Extract the [x, y] coordinate from the center of the cell holding the provided text.  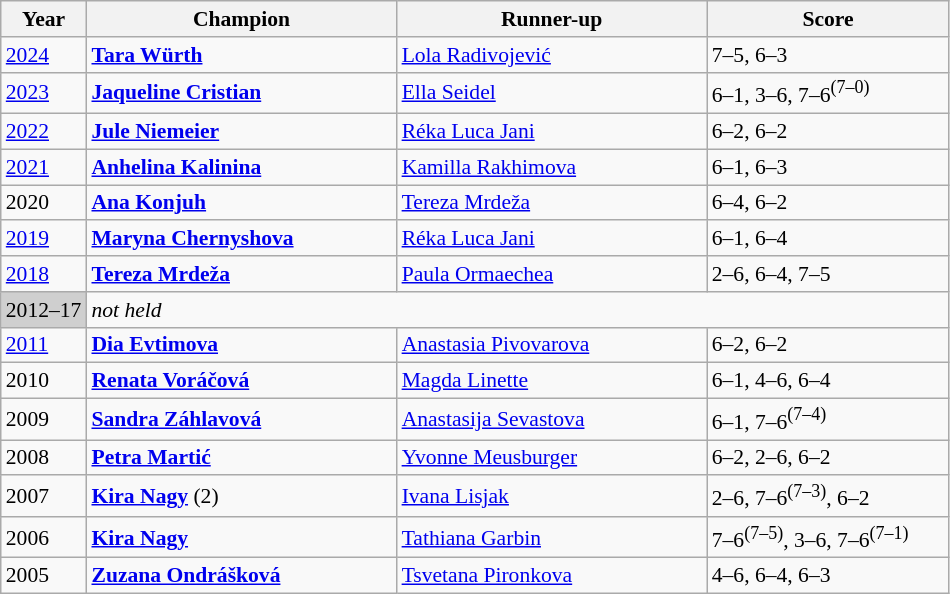
Anhelina Kalinina [241, 167]
2005 [44, 576]
2–6, 7–6(7–3), 6–2 [828, 496]
not held [518, 310]
Magda Linette [552, 381]
Score [828, 19]
Tsvetana Pironkova [552, 576]
7–6(7–5), 3–6, 7–6(7–1) [828, 538]
2008 [44, 458]
2023 [44, 92]
Champion [241, 19]
2007 [44, 496]
Anastasija Sevastova [552, 420]
7–5, 6–3 [828, 55]
2022 [44, 132]
Maryna Chernyshova [241, 239]
6–1, 7–6(7–4) [828, 420]
Anastasia Pivovarova [552, 345]
Year [44, 19]
2024 [44, 55]
4–6, 6–4, 6–3 [828, 576]
6–4, 6–2 [828, 203]
Sandra Záhlavová [241, 420]
2012–17 [44, 310]
Kira Nagy (2) [241, 496]
2011 [44, 345]
Dia Evtimova [241, 345]
Ella Seidel [552, 92]
Kamilla Rakhimova [552, 167]
Renata Voráčová [241, 381]
Zuzana Ondrášková [241, 576]
Ana Konjuh [241, 203]
2009 [44, 420]
2006 [44, 538]
Petra Martić [241, 458]
6–1, 6–4 [828, 239]
6–1, 4–6, 6–4 [828, 381]
6–2, 2–6, 6–2 [828, 458]
Tara Würth [241, 55]
2019 [44, 239]
Jaqueline Cristian [241, 92]
Runner-up [552, 19]
6–1, 3–6, 7–6(7–0) [828, 92]
Tathiana Garbin [552, 538]
2018 [44, 274]
Paula Ormaechea [552, 274]
2010 [44, 381]
2–6, 6–4, 7–5 [828, 274]
Ivana Lisjak [552, 496]
Kira Nagy [241, 538]
Yvonne Meusburger [552, 458]
2020 [44, 203]
Lola Radivojević [552, 55]
6–1, 6–3 [828, 167]
2021 [44, 167]
Jule Niemeier [241, 132]
